Identify which cell holds the provided text, then report its [X, Y] central coordinate. 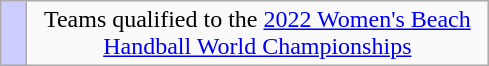
Teams qualified to the 2022 Women's Beach Handball World Championships [258, 34]
